Capture the cell that displays the provided text and extract its (x, y) central coordinate. 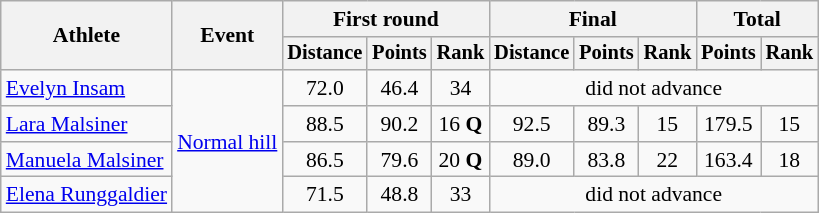
Normal hill (227, 141)
Evelyn Insam (86, 88)
179.5 (728, 124)
Event (227, 36)
71.5 (324, 195)
46.4 (399, 88)
22 (668, 160)
72.0 (324, 88)
33 (461, 195)
Athlete (86, 36)
86.5 (324, 160)
89.0 (532, 160)
92.5 (532, 124)
88.5 (324, 124)
20 Q (461, 160)
163.4 (728, 160)
Lara Malsiner (86, 124)
83.8 (606, 160)
Elena Runggaldier (86, 195)
34 (461, 88)
Final (592, 19)
48.8 (399, 195)
89.3 (606, 124)
16 Q (461, 124)
Total (757, 19)
First round (386, 19)
90.2 (399, 124)
Manuela Malsiner (86, 160)
18 (790, 160)
79.6 (399, 160)
